Return the [X, Y] coordinate for the center point of the cell that contains the specified text.  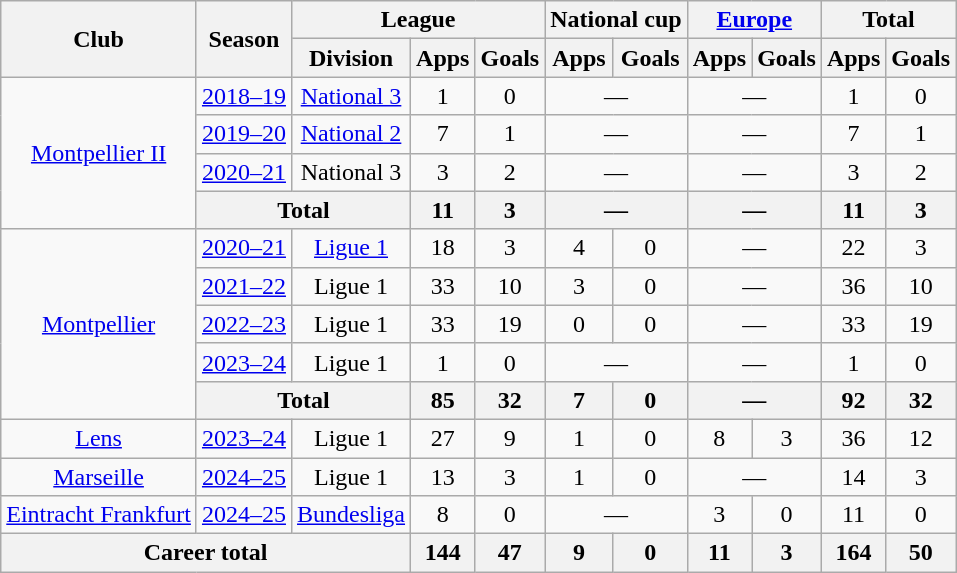
2022–23 [244, 324]
2021–22 [244, 286]
Season [244, 39]
Club [99, 39]
Division [350, 58]
18 [443, 248]
Montpellier II [99, 153]
27 [443, 438]
2019–20 [244, 134]
4 [579, 248]
22 [853, 248]
144 [443, 553]
47 [510, 553]
Lens [99, 438]
Marseille [99, 477]
2018–19 [244, 96]
Eintracht Frankfurt [99, 515]
50 [921, 553]
Career total [206, 553]
164 [853, 553]
14 [853, 477]
League [418, 20]
Bundesliga [350, 515]
85 [443, 400]
Europe [754, 20]
12 [921, 438]
National cup [616, 20]
13 [443, 477]
National 2 [350, 134]
Montpellier [99, 324]
92 [853, 400]
